Extract the [X, Y] coordinate from the center of the cell holding the provided text.  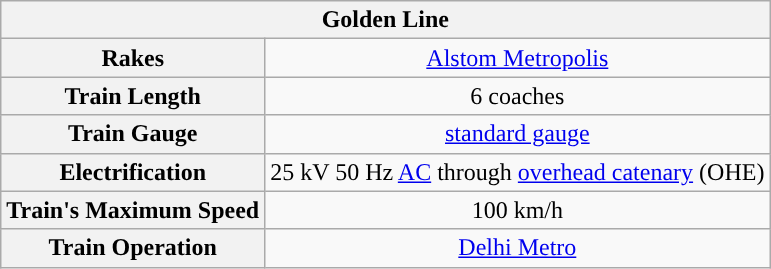
Golden Line [386, 20]
Train Operation [133, 248]
6 coaches [518, 96]
Electrification [133, 172]
Train's Maximum Speed [133, 210]
Train Gauge [133, 134]
25 kV 50 Hz AC through overhead catenary (OHE) [518, 172]
Train Length [133, 96]
Rakes [133, 58]
Delhi Metro [518, 248]
standard gauge [518, 134]
Alstom Metropolis [518, 58]
100 km/h [518, 210]
